Pinpoint the cell where the given text exists, returning its (x, y) midpoint coordinate. 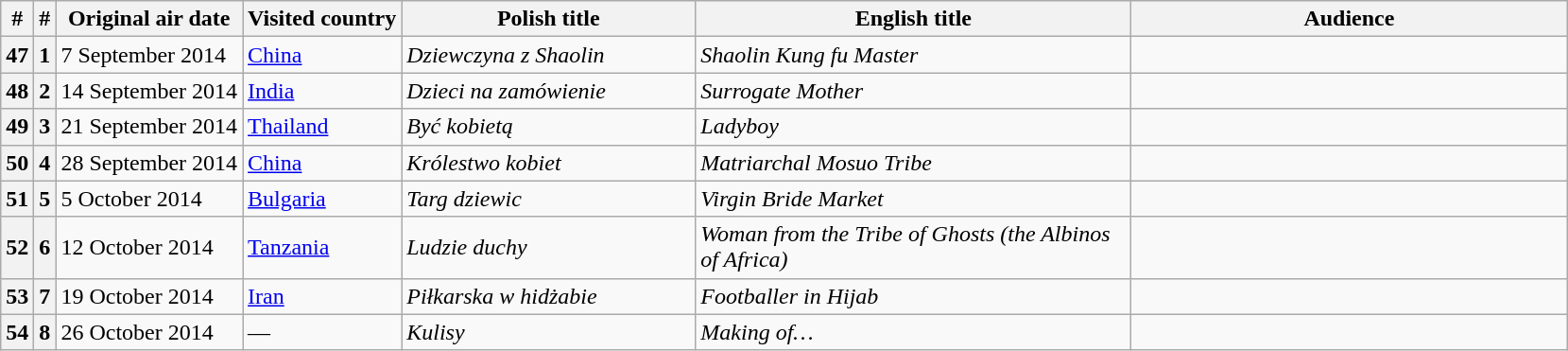
Królestwo kobiet (548, 163)
53 (17, 296)
Original air date (149, 19)
26 October 2014 (149, 332)
Dzieci na zamówienie (548, 91)
Surrogate Mother (913, 91)
52 (17, 248)
Tanzania (322, 248)
19 October 2014 (149, 296)
Matriarchal Mosuo Tribe (913, 163)
Iran (322, 296)
Kulisy (548, 332)
Audience (1350, 19)
Footballer in Hijab (913, 296)
49 (17, 127)
47 (17, 55)
Visited country (322, 19)
Woman from the Tribe of Ghosts (the Albinos of Africa) (913, 248)
Thailand (322, 127)
Making of… (913, 332)
12 October 2014 (149, 248)
Polish title (548, 19)
54 (17, 332)
51 (17, 199)
5 (45, 199)
7 September 2014 (149, 55)
Virgin Bride Market (913, 199)
7 (45, 296)
48 (17, 91)
Bulgaria (322, 199)
Ladyboy (913, 127)
6 (45, 248)
1 (45, 55)
5 October 2014 (149, 199)
Być kobietą (548, 127)
Piłkarska w hidżabie (548, 296)
28 September 2014 (149, 163)
50 (17, 163)
2 (45, 91)
Shaolin Kung fu Master (913, 55)
English title (913, 19)
Dziewczyna z Shaolin (548, 55)
India (322, 91)
14 September 2014 (149, 91)
3 (45, 127)
Targ dziewic (548, 199)
8 (45, 332)
Ludzie duchy (548, 248)
— (322, 332)
21 September 2014 (149, 127)
4 (45, 163)
